Find where the given text appears and provide that cell's center as [x, y] coordinate. 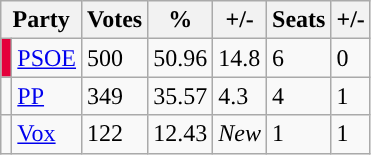
4 [299, 96]
349 [115, 96]
Vox [47, 134]
500 [115, 58]
122 [115, 134]
12.43 [180, 134]
14.8 [240, 58]
Votes [115, 20]
6 [299, 58]
New [240, 134]
PSOE [47, 58]
35.57 [180, 96]
50.96 [180, 58]
% [180, 20]
PP [47, 96]
4.3 [240, 96]
0 [350, 58]
Seats [299, 20]
Party [42, 20]
